Scan for the cell matching the given text and deliver its (X, Y) coordinate at center. 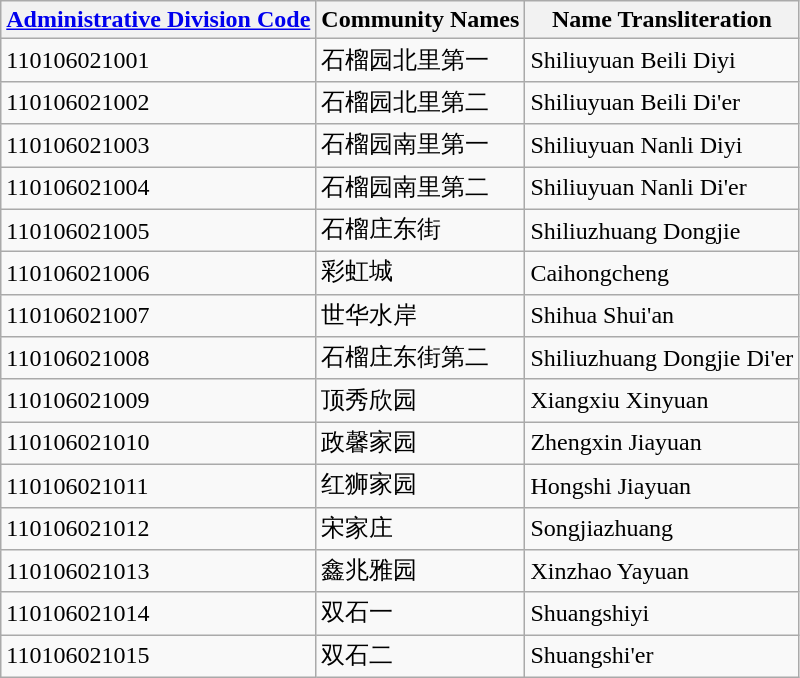
Shiliuyuan Nanli Di'er (662, 188)
Community Names (420, 20)
世华水岸 (420, 316)
鑫兆雅园 (420, 572)
Caihongcheng (662, 274)
石榴庄东街第二 (420, 358)
110106021002 (158, 102)
110106021005 (158, 230)
110106021006 (158, 274)
彩虹城 (420, 274)
Zhengxin Jiayuan (662, 444)
石榴园南里第二 (420, 188)
Shihua Shui'an (662, 316)
110106021015 (158, 656)
石榴园南里第一 (420, 146)
110106021012 (158, 528)
110106021010 (158, 444)
Shiliuyuan Beili Di'er (662, 102)
Shuangshiyi (662, 614)
Hongshi Jiayuan (662, 486)
Shiliuyuan Nanli Diyi (662, 146)
110106021011 (158, 486)
Shiliuyuan Beili Diyi (662, 60)
石榴园北里第一 (420, 60)
110106021008 (158, 358)
110106021009 (158, 400)
政馨家园 (420, 444)
110106021003 (158, 146)
110106021014 (158, 614)
Xinzhao Yayuan (662, 572)
110106021001 (158, 60)
110106021013 (158, 572)
Shuangshi'er (662, 656)
Shiliuzhuang Dongjie (662, 230)
Xiangxiu Xinyuan (662, 400)
顶秀欣园 (420, 400)
石榴庄东街 (420, 230)
Songjiazhuang (662, 528)
110106021004 (158, 188)
双石一 (420, 614)
Name Transliteration (662, 20)
Shiliuzhuang Dongjie Di'er (662, 358)
红狮家园 (420, 486)
Administrative Division Code (158, 20)
110106021007 (158, 316)
双石二 (420, 656)
石榴园北里第二 (420, 102)
宋家庄 (420, 528)
